Pinpoint the cell where the given text exists, returning its [x, y] midpoint coordinate. 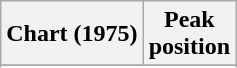
Chart (1975) [72, 34]
Peak position [189, 34]
